Search for the cell housing the specified text and yield its [X, Y] center coordinate. 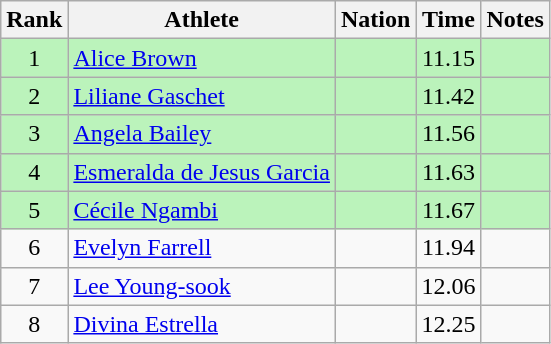
Notes [515, 20]
3 [34, 134]
8 [34, 324]
11.15 [448, 58]
Rank [34, 20]
Alice Brown [202, 58]
4 [34, 172]
1 [34, 58]
6 [34, 248]
11.94 [448, 248]
Athlete [202, 20]
Time [448, 20]
5 [34, 210]
Liliane Gaschet [202, 96]
Angela Bailey [202, 134]
11.63 [448, 172]
Divina Estrella [202, 324]
Cécile Ngambi [202, 210]
11.67 [448, 210]
12.25 [448, 324]
12.06 [448, 286]
Esmeralda de Jesus Garcia [202, 172]
7 [34, 286]
Lee Young-sook [202, 286]
Nation [375, 20]
2 [34, 96]
Evelyn Farrell [202, 248]
11.56 [448, 134]
11.42 [448, 96]
